Extract the (X, Y) coordinate from the center of the cell holding the provided text.  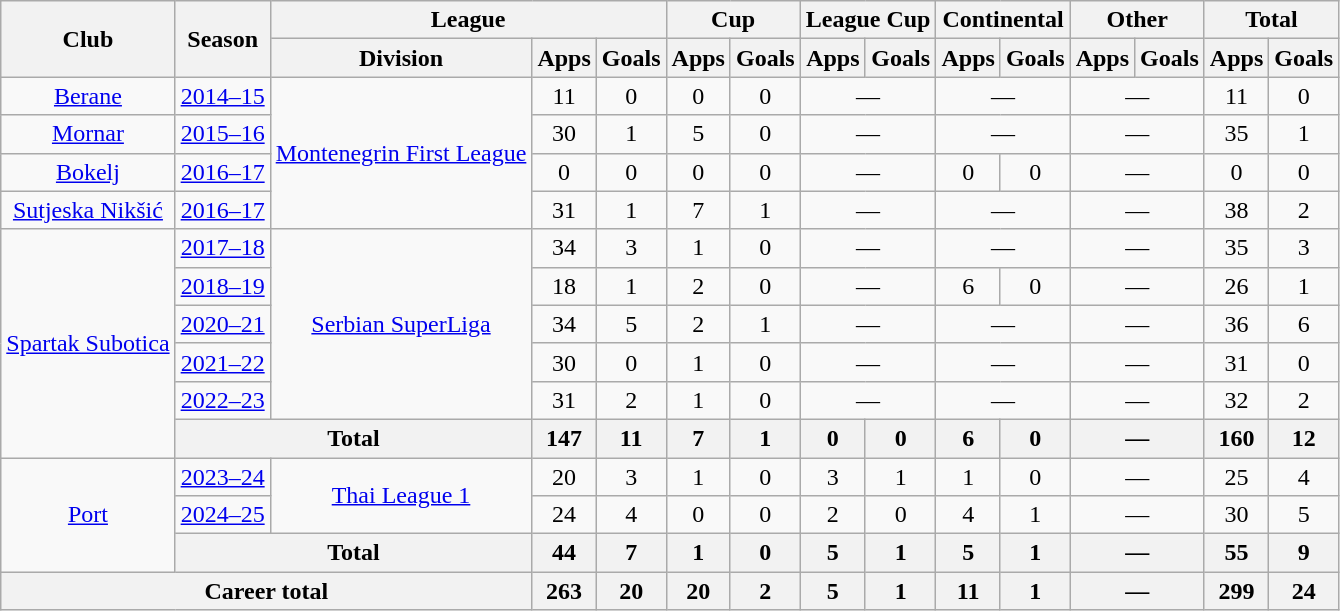
Bokelj (88, 172)
55 (1236, 553)
263 (564, 591)
2022–23 (222, 400)
Season (222, 39)
Spartak Subotica (88, 343)
Port (88, 515)
Montenegrin First League (401, 153)
36 (1236, 324)
Other (1137, 20)
2021–22 (222, 362)
160 (1236, 438)
44 (564, 553)
League Cup (868, 20)
32 (1236, 400)
Cup (733, 20)
Division (401, 58)
26 (1236, 286)
Club (88, 39)
Serbian SuperLiga (401, 324)
League (468, 20)
147 (564, 438)
Continental (1003, 20)
Mornar (88, 134)
Berane (88, 96)
2014–15 (222, 96)
12 (1304, 438)
299 (1236, 591)
18 (564, 286)
Sutjeska Nikšić (88, 210)
2024–25 (222, 515)
25 (1236, 477)
9 (1304, 553)
2020–21 (222, 324)
2015–16 (222, 134)
2023–24 (222, 477)
38 (1236, 210)
2017–18 (222, 248)
2018–19 (222, 286)
Career total (266, 591)
Thai League 1 (401, 496)
